Return (x, y) of the center of cell containing provided text 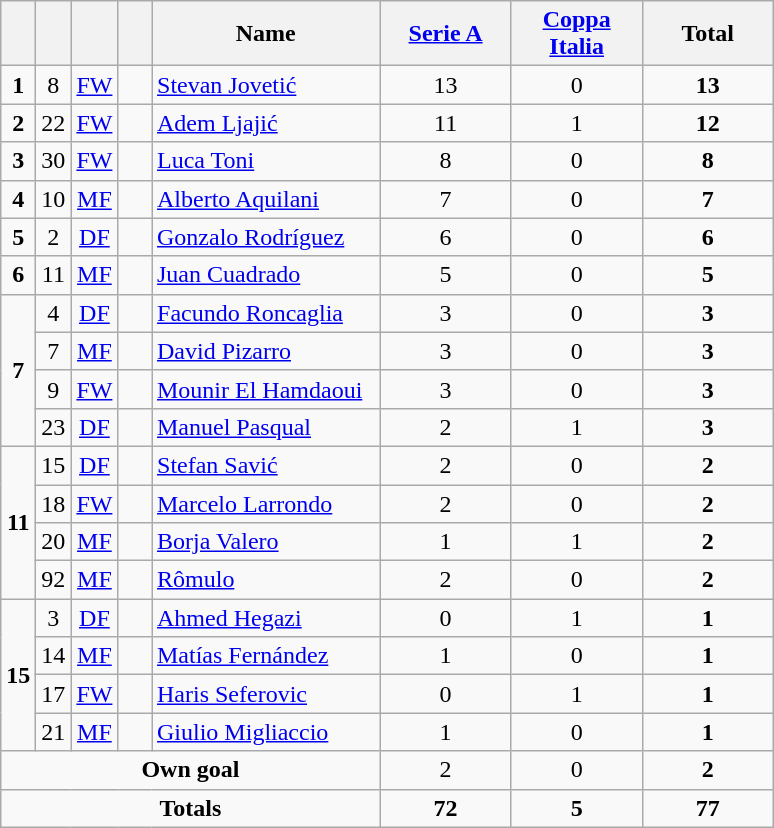
Rômulo (266, 580)
92 (54, 580)
23 (54, 427)
10 (54, 199)
Ahmed Hegazi (266, 618)
22 (54, 123)
Serie A (446, 34)
Juan Cuadrado (266, 275)
20 (54, 542)
Totals (190, 808)
Luca Toni (266, 161)
12 (708, 123)
Own goal (190, 770)
17 (54, 694)
Adem Ljajić (266, 123)
Stevan Jovetić (266, 85)
Coppa Italia (576, 34)
Mounir El Hamdaoui (266, 389)
14 (54, 656)
9 (54, 389)
Gonzalo Rodríguez (266, 237)
Stefan Savić (266, 465)
Alberto Aquilani (266, 199)
Total (708, 34)
David Pizarro (266, 351)
Facundo Roncaglia (266, 313)
Giulio Migliaccio (266, 732)
Name (266, 34)
Borja Valero (266, 542)
Haris Seferovic (266, 694)
72 (446, 808)
21 (54, 732)
Manuel Pasqual (266, 427)
18 (54, 503)
Marcelo Larrondo (266, 503)
30 (54, 161)
Matías Fernández (266, 656)
77 (708, 808)
